Extract the (X, Y) coordinate from the center of the cell holding the provided text.  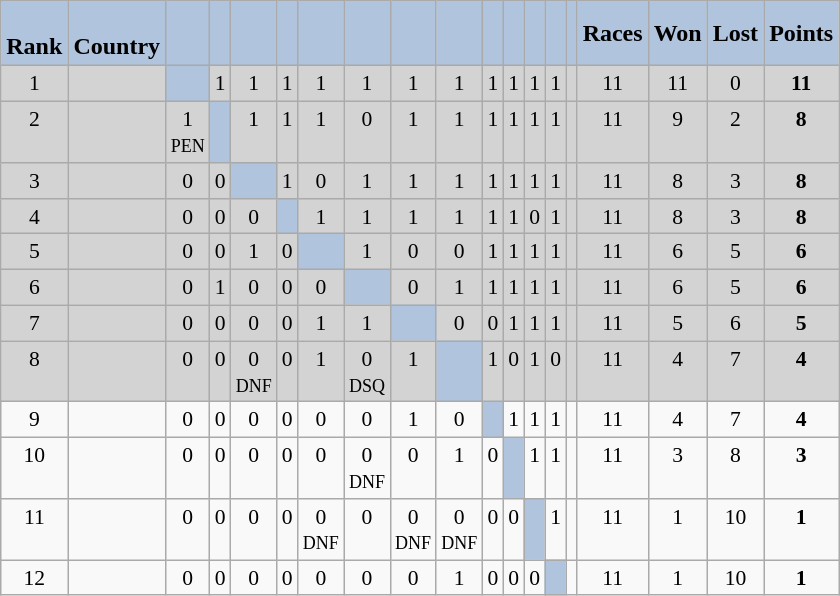
Races (612, 34)
1PEN (188, 132)
Lost (735, 34)
Country (117, 34)
12 (34, 578)
0DSQ (367, 372)
Won (678, 34)
Points (802, 34)
Rank (34, 34)
